From the cell containing the given text, extract its center point as [x, y] coordinate. 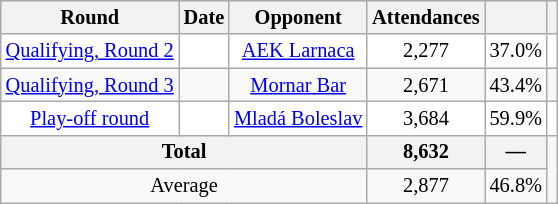
AEK Larnaca [298, 51]
3,684 [426, 118]
Date [204, 17]
Opponent [298, 17]
Average [184, 186]
37.0% [516, 51]
Qualifying, Round 3 [90, 85]
— [516, 152]
43.4% [516, 85]
Play-off round [90, 118]
8,632 [426, 152]
46.8% [516, 186]
Mornar Bar [298, 85]
Qualifying, Round 2 [90, 51]
Round [90, 17]
Attendances [426, 17]
59.9% [516, 118]
2,877 [426, 186]
2,277 [426, 51]
2,671 [426, 85]
Total [184, 152]
Mladá Boleslav [298, 118]
